Capture the cell that displays the provided text and extract its [X, Y] central coordinate. 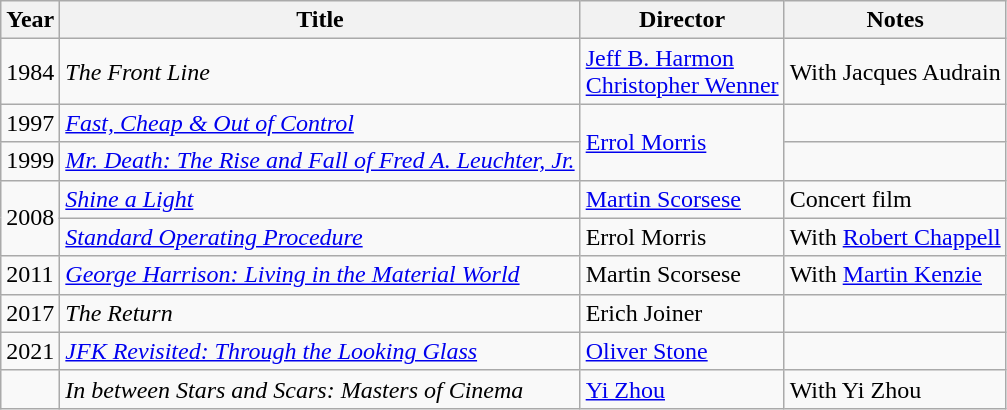
Jeff B. HarmonChristopher Wenner [682, 72]
In between Stars and Scars: Masters of Cinema [320, 389]
Fast, Cheap & Out of Control [320, 123]
With Martin Kenzie [895, 275]
Mr. Death: The Rise and Fall of Fred A. Leuchter, Jr. [320, 161]
Concert film [895, 199]
With Jacques Audrain [895, 72]
2011 [30, 275]
Title [320, 20]
The Return [320, 313]
Erich Joiner [682, 313]
JFK Revisited: Through the Looking Glass [320, 351]
The Front Line [320, 72]
1997 [30, 123]
2008 [30, 218]
Shine a Light [320, 199]
Standard Operating Procedure [320, 237]
2017 [30, 313]
1999 [30, 161]
Oliver Stone [682, 351]
With Robert Chappell [895, 237]
George Harrison: Living in the Material World [320, 275]
Notes [895, 20]
Director [682, 20]
With Yi Zhou [895, 389]
2021 [30, 351]
Yi Zhou [682, 389]
1984 [30, 72]
Year [30, 20]
